Capture the cell that displays the provided text and extract its (x, y) central coordinate. 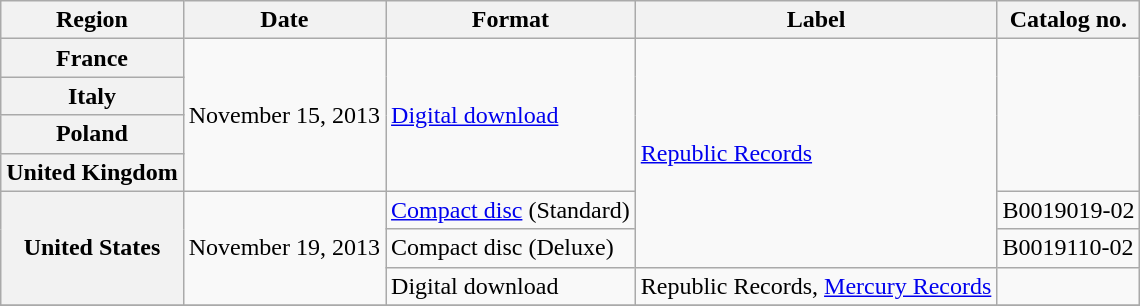
November 19, 2013 (284, 248)
France (92, 58)
Italy (92, 96)
Label (816, 20)
Region (92, 20)
B0019110-02 (1068, 248)
Date (284, 20)
United States (92, 248)
B0019019-02 (1068, 210)
November 15, 2013 (284, 115)
Poland (92, 134)
Compact disc (Standard) (511, 210)
Republic Records, Mercury Records (816, 286)
Republic Records (816, 153)
Compact disc (Deluxe) (511, 248)
Format (511, 20)
Catalog no. (1068, 20)
United Kingdom (92, 172)
